Locate the cell with the specified text and output its (x, y) center coordinate. 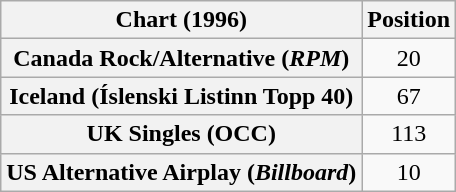
20 (409, 58)
UK Singles (OCC) (182, 134)
US Alternative Airplay (Billboard) (182, 172)
10 (409, 172)
113 (409, 134)
Chart (1996) (182, 20)
Canada Rock/Alternative (RPM) (182, 58)
Iceland (Íslenski Listinn Topp 40) (182, 96)
Position (409, 20)
67 (409, 96)
